Locate the cell with the specified text and output its [X, Y] center coordinate. 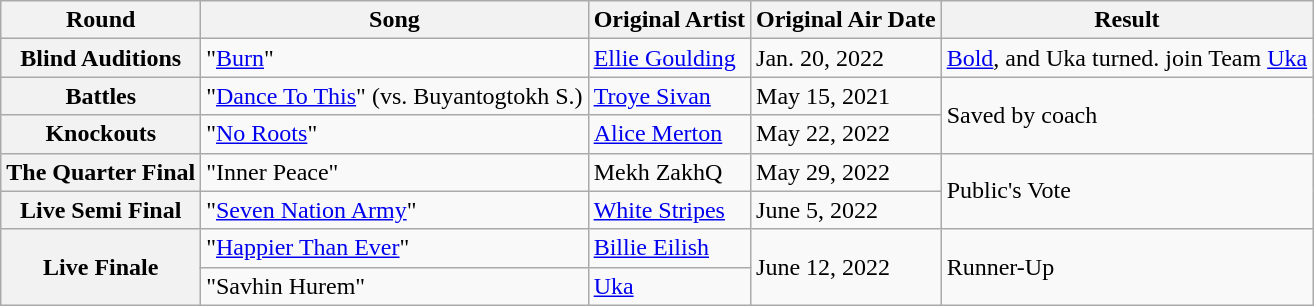
Live Semi Final [101, 210]
Saved by coach [1127, 115]
Alice Merton [669, 134]
Original Artist [669, 20]
June 5, 2022 [846, 210]
May 22, 2022 [846, 134]
Original Air Date [846, 20]
White Stripes [669, 210]
Ellie Goulding [669, 58]
"No Roots" [394, 134]
Result [1127, 20]
Blind Auditions [101, 58]
June 12, 2022 [846, 267]
Bold, and Uka turned. join Team Uka [1127, 58]
Runner-Up [1127, 267]
May 29, 2022 [846, 172]
Song [394, 20]
"Seven Nation Army" [394, 210]
"Happier Than Ever" [394, 248]
"Burn" [394, 58]
Knockouts [101, 134]
"Savhin Hurem" [394, 286]
Live Finale [101, 267]
Public's Vote [1127, 191]
Round [101, 20]
Mekh ZakhQ [669, 172]
Battles [101, 96]
"Inner Peace" [394, 172]
Billie Eilish [669, 248]
"Dance To This" (vs. Buyantogtokh S.) [394, 96]
Uka [669, 286]
Jan. 20, 2022 [846, 58]
May 15, 2021 [846, 96]
Troye Sivan [669, 96]
The Quarter Final [101, 172]
